Locate the cell with the specified text and output its (x, y) center coordinate. 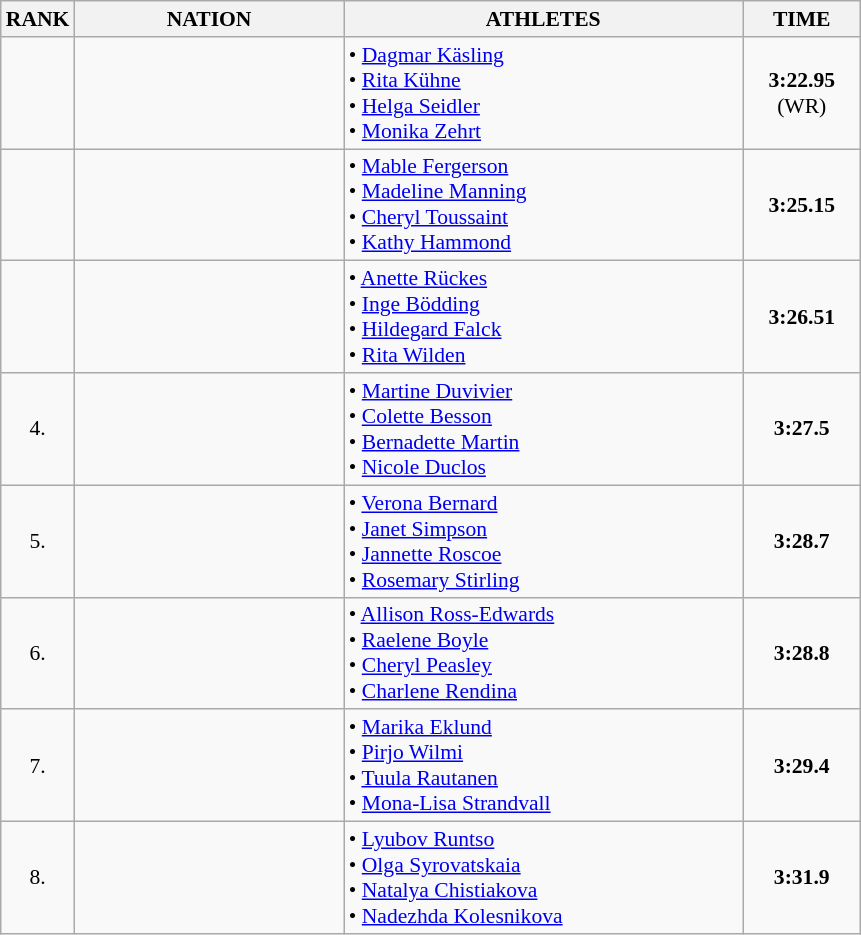
3:31.9 (802, 878)
• Lyubov Runtso• Olga Syrovatskaia• Natalya Chistiakova• Nadezhda Kolesnikova (544, 878)
• Martine Duvivier• Colette Besson• Bernadette Martin• Nicole Duclos (544, 429)
3:28.7 (802, 541)
3:25.15 (802, 205)
TIME (802, 19)
• Anette Rückes• Inge Bödding• Hildegard Falck• Rita Wilden (544, 317)
5. (38, 541)
• Mable Fergerson• Madeline Manning• Cheryl Toussaint• Kathy Hammond (544, 205)
7. (38, 766)
RANK (38, 19)
3:29.4 (802, 766)
• Marika Eklund• Pirjo Wilmi• Tuula Rautanen• Mona-Lisa Strandvall (544, 766)
• Verona Bernard• Janet Simpson• Jannette Roscoe• Rosemary Stirling (544, 541)
3:27.5 (802, 429)
• Dagmar Käsling• Rita Kühne• Helga Seidler• Monika Zehrt (544, 93)
8. (38, 878)
6. (38, 653)
3:28.8 (802, 653)
ATHLETES (544, 19)
3:22.95(WR) (802, 93)
• Allison Ross-Edwards• Raelene Boyle• Cheryl Peasley• Charlene Rendina (544, 653)
4. (38, 429)
3:26.51 (802, 317)
NATION (208, 19)
